Provide the [X, Y] coordinate of the cell's center where the given text is located.  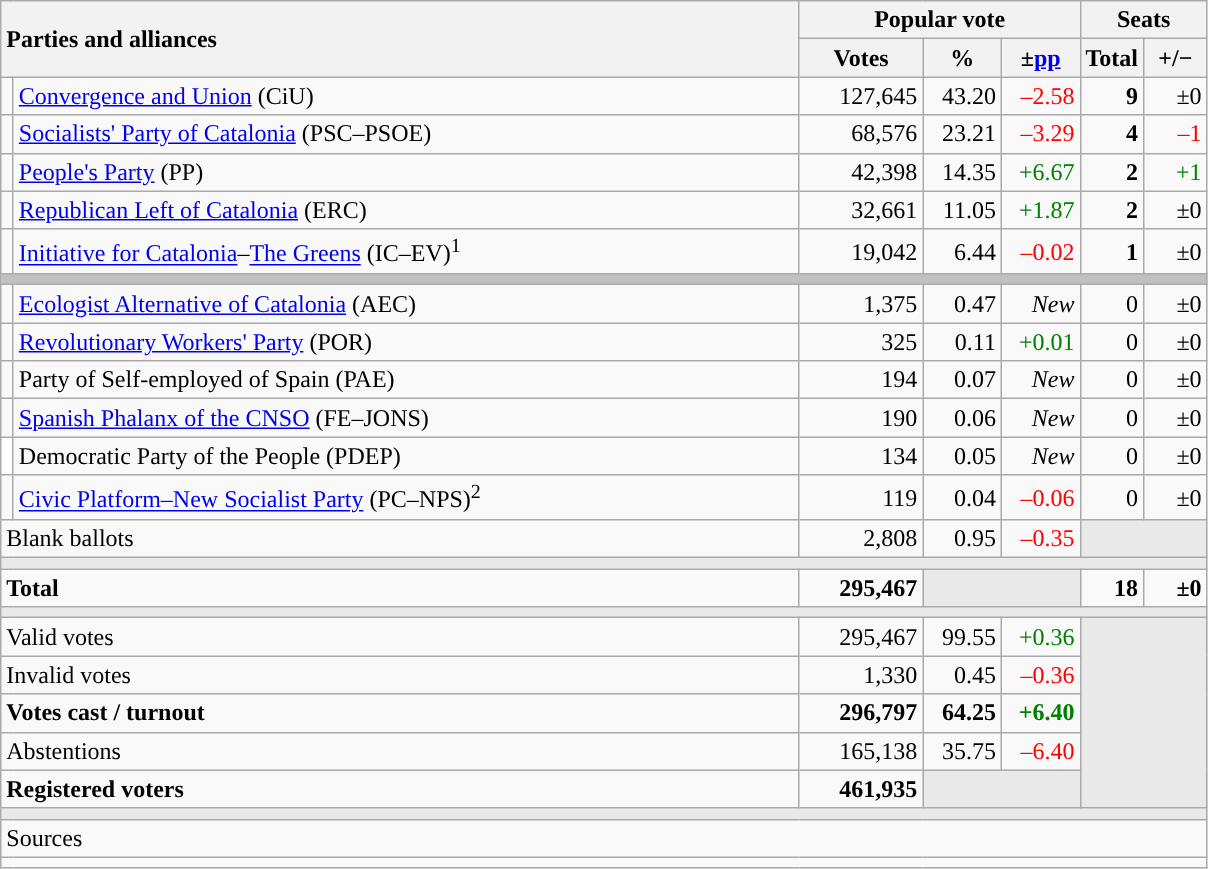
Civic Platform–New Socialist Party (PC–NPS)2 [406, 498]
119 [861, 498]
42,398 [861, 172]
Parties and alliances [400, 39]
Votes [861, 58]
Seats [1144, 20]
Votes cast / turnout [400, 713]
0.47 [962, 304]
64.25 [962, 713]
134 [861, 456]
Ecologist Alternative of Catalonia (AEC) [406, 304]
14.35 [962, 172]
0.95 [962, 539]
Valid votes [400, 637]
Republican Left of Catalonia (ERC) [406, 210]
461,935 [861, 789]
+6.40 [1040, 713]
0.07 [962, 380]
43.20 [962, 96]
Party of Self-employed of Spain (PAE) [406, 380]
Socialists' Party of Catalonia (PSC–PSOE) [406, 134]
11.05 [962, 210]
0.05 [962, 456]
–1 [1176, 134]
0.06 [962, 418]
Blank ballots [400, 539]
People's Party (PP) [406, 172]
–0.36 [1040, 675]
1,375 [861, 304]
% [962, 58]
296,797 [861, 713]
Invalid votes [400, 675]
Abstentions [400, 751]
325 [861, 342]
–0.02 [1040, 252]
–2.58 [1040, 96]
Initiative for Catalonia–The Greens (IC–EV)1 [406, 252]
Popular vote [940, 20]
Democratic Party of the People (PDEP) [406, 456]
+6.67 [1040, 172]
1 [1112, 252]
4 [1112, 134]
Spanish Phalanx of the CNSO (FE–JONS) [406, 418]
+1 [1176, 172]
127,645 [861, 96]
Sources [604, 838]
0.45 [962, 675]
99.55 [962, 637]
–6.40 [1040, 751]
6.44 [962, 252]
–0.06 [1040, 498]
9 [1112, 96]
2,808 [861, 539]
+/− [1176, 58]
–0.35 [1040, 539]
32,661 [861, 210]
68,576 [861, 134]
+1.87 [1040, 210]
18 [1112, 588]
0.11 [962, 342]
Registered voters [400, 789]
23.21 [962, 134]
±pp [1040, 58]
190 [861, 418]
1,330 [861, 675]
19,042 [861, 252]
Revolutionary Workers' Party (POR) [406, 342]
0.04 [962, 498]
+0.36 [1040, 637]
165,138 [861, 751]
–3.29 [1040, 134]
194 [861, 380]
35.75 [962, 751]
+0.01 [1040, 342]
Convergence and Union (CiU) [406, 96]
